Determine the (x, y) coordinate at the center of the cell enclosing the given text.  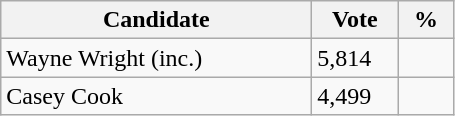
Vote (355, 20)
4,499 (355, 96)
% (426, 20)
5,814 (355, 58)
Wayne Wright (inc.) (156, 58)
Casey Cook (156, 96)
Candidate (156, 20)
